Pinpoint the cell where the given text exists, returning its (x, y) midpoint coordinate. 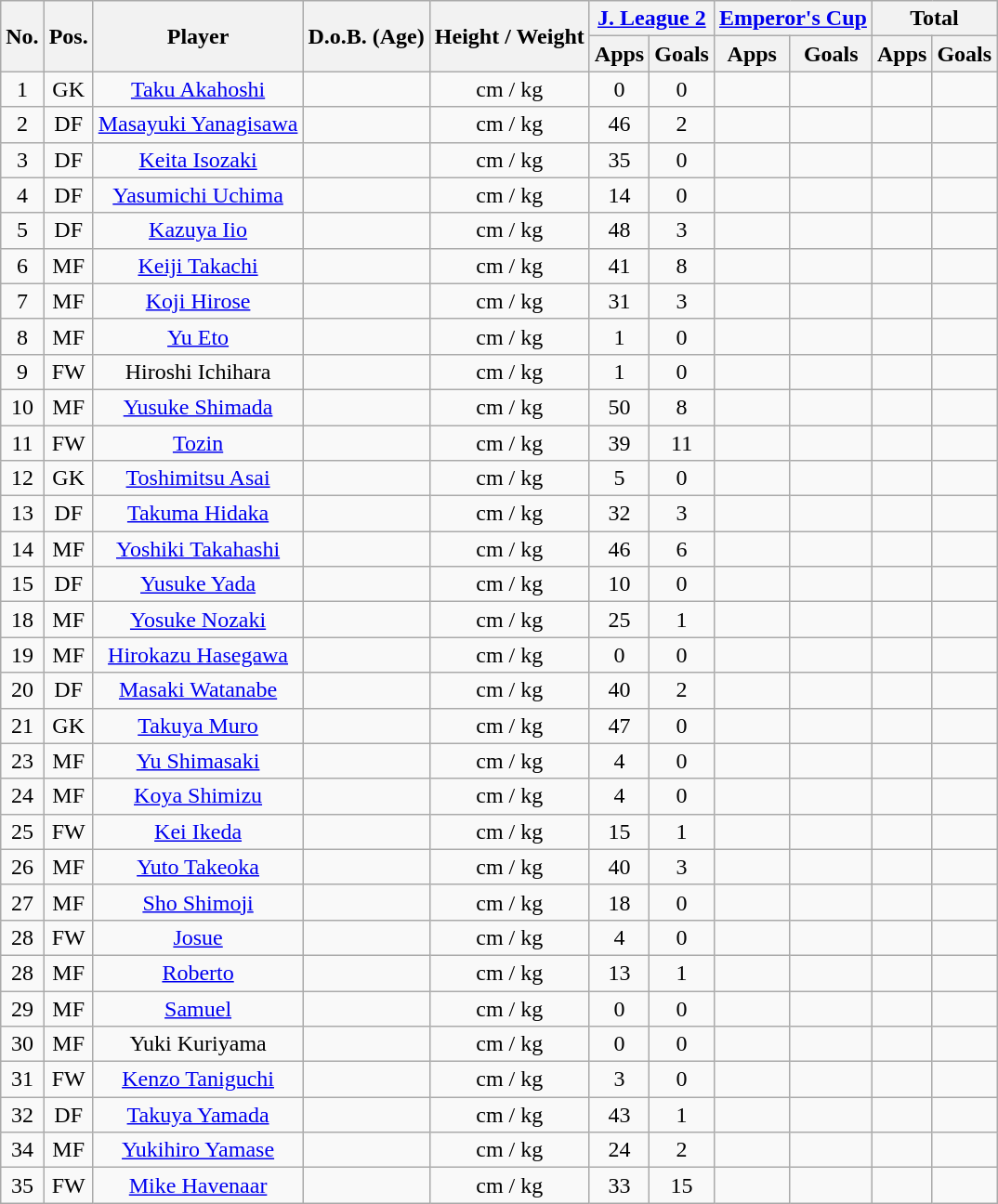
Kei Ikeda (198, 831)
Yuto Takeoka (198, 867)
26 (22, 867)
No. (22, 36)
Yusuke Yada (198, 584)
9 (22, 372)
Tozin (198, 443)
Sho Shimoji (198, 902)
Emperor's Cup (793, 19)
Keita Isozaki (198, 160)
Yu Shimasaki (198, 761)
J. League 2 (651, 19)
Yoshiki Takahashi (198, 549)
39 (619, 443)
Total (934, 19)
Takuya Yamada (198, 1115)
Yuki Kuriyama (198, 1044)
Yukihiro Yamase (198, 1150)
7 (22, 301)
48 (619, 230)
29 (22, 1008)
34 (22, 1150)
Hiroshi Ichihara (198, 372)
Kenzo Taniguchi (198, 1080)
Roberto (198, 973)
Mike Havenaar (198, 1185)
20 (22, 690)
Yusuke Shimada (198, 407)
Yasumichi Uchima (198, 195)
Height / Weight (509, 36)
41 (619, 266)
D.o.B. (Age) (366, 36)
33 (619, 1185)
Masayuki Yanagisawa (198, 124)
Pos. (69, 36)
21 (22, 726)
Taku Akahoshi (198, 89)
Koya Shimizu (198, 796)
Takuma Hidaka (198, 514)
50 (619, 407)
27 (22, 902)
30 (22, 1044)
Yu Eto (198, 336)
12 (22, 478)
Takuya Muro (198, 726)
47 (619, 726)
Keiji Takachi (198, 266)
23 (22, 761)
Masaki Watanabe (198, 690)
Toshimitsu Asai (198, 478)
Player (198, 36)
Kazuya Iio (198, 230)
Koji Hirose (198, 301)
Hirokazu Hasegawa (198, 655)
Samuel (198, 1008)
19 (22, 655)
Josue (198, 937)
Yosuke Nozaki (198, 620)
43 (619, 1115)
